Scan for the cell matching the given text and deliver its [x, y] coordinate at center. 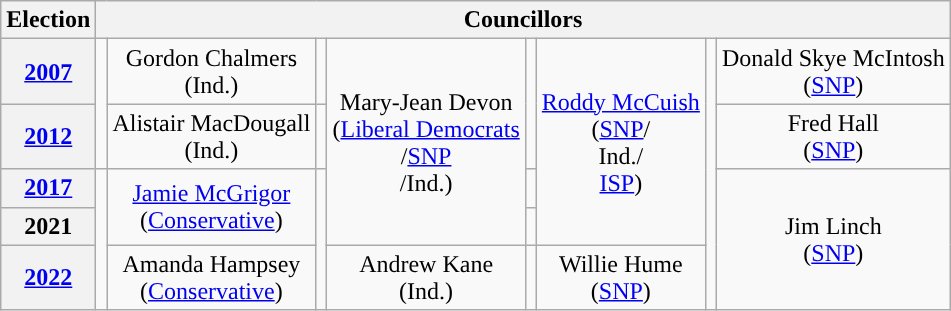
2017 [48, 188]
Donald Skye McIntosh(SNP) [833, 72]
2021 [48, 226]
Amanda Hampsey(Conservative) [212, 278]
Roddy McCuish(SNP/Ind./ISP) [620, 142]
2007 [48, 72]
Alistair MacDougall(Ind.) [212, 136]
Councillors [523, 20]
2012 [48, 136]
Jamie McGrigor(Conservative) [212, 207]
Jim Linch(SNP) [833, 240]
Election [48, 20]
Willie Hume(SNP) [620, 278]
Fred Hall(SNP) [833, 136]
2022 [48, 278]
Gordon Chalmers(Ind.) [212, 72]
Mary-Jean Devon(Liberal Democrats/SNP/Ind.) [426, 142]
Andrew Kane(Ind.) [426, 278]
